Return (X, Y) of the center of cell containing provided text 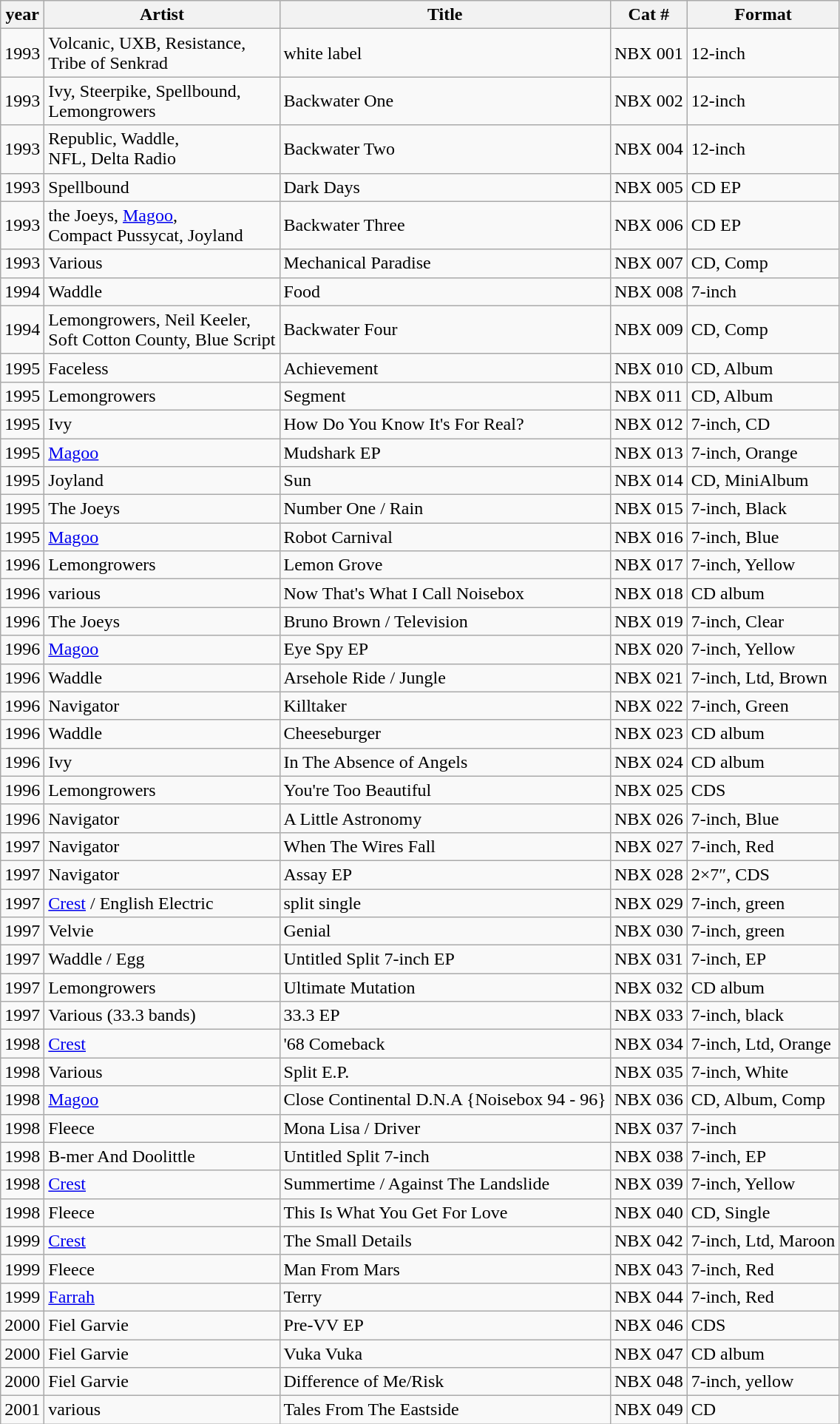
NBX 007 (648, 263)
Close Continental D.N.A {Noisebox 94 - 96} (445, 1100)
NBX 004 (648, 149)
Backwater Three (445, 225)
NBX 030 (648, 931)
Cat # (648, 15)
Assay EP (445, 874)
When The Wires Fall (445, 846)
B-mer And Doolittle (162, 1156)
NBX 048 (648, 1382)
NBX 034 (648, 1044)
Sun (445, 481)
NBX 032 (648, 988)
Farrah (162, 1297)
NBX 047 (648, 1353)
Ivy, Steerpike, Spellbound,Lemongrowers (162, 101)
Split E.P. (445, 1072)
Lemon Grove (445, 565)
NBX 001 (648, 53)
CD, Single (763, 1212)
year (22, 15)
CD (763, 1410)
NBX 021 (648, 678)
Man From Mars (445, 1269)
CD, Album, Comp (763, 1100)
Mudshark EP (445, 452)
Crest / English Electric (162, 903)
white label (445, 53)
NBX 013 (648, 452)
NBX 036 (648, 1100)
Food (445, 291)
Pre-VV EP (445, 1325)
Summertime / Against The Landslide (445, 1184)
NBX 015 (648, 509)
CD, MiniAlbum (763, 481)
NBX 008 (648, 291)
7-inch, CD (763, 424)
7-inch, black (763, 1016)
Untitled Split 7-inch (445, 1156)
7-inch, Black (763, 509)
NBX 006 (648, 225)
2×7″, CDS (763, 874)
NBX 029 (648, 903)
Mechanical Paradise (445, 263)
NBX 017 (648, 565)
NBX 022 (648, 706)
Achievement (445, 368)
NBX 039 (648, 1184)
Bruno Brown / Television (445, 621)
Republic, Waddle,NFL, Delta Radio (162, 149)
You're Too Beautiful (445, 790)
NBX 043 (648, 1269)
NBX 009 (648, 330)
NBX 037 (648, 1128)
7-inch, White (763, 1072)
The Small Details (445, 1241)
NBX 040 (648, 1212)
In The Absence of Angels (445, 762)
Difference of Me/Risk (445, 1382)
NBX 033 (648, 1016)
Mona Lisa / Driver (445, 1128)
the Joeys, Magoo,Compact Pussycat, Joyland (162, 225)
Faceless (162, 368)
7-inch, Ltd, Brown (763, 678)
7-inch, Ltd, Orange (763, 1044)
7-inch, Green (763, 706)
Title (445, 15)
Backwater Four (445, 330)
NBX 035 (648, 1072)
7-inch, Orange (763, 452)
A Little Astronomy (445, 818)
Genial (445, 931)
Format (763, 15)
Joyland (162, 481)
Cheeseburger (445, 734)
Eye Spy EP (445, 649)
NBX 042 (648, 1241)
7-inch, Clear (763, 621)
Vuka Vuka (445, 1353)
NBX 044 (648, 1297)
Number One / Rain (445, 509)
Segment (445, 396)
NBX 011 (648, 396)
NBX 020 (648, 649)
NBX 028 (648, 874)
Robot Carnival (445, 537)
'68 Comeback (445, 1044)
Lemongrowers, Neil Keeler,Soft Cotton County, Blue Script (162, 330)
NBX 019 (648, 621)
7-inch, yellow (763, 1382)
NBX 002 (648, 101)
Dark Days (445, 187)
NBX 024 (648, 762)
NBX 014 (648, 481)
NBX 027 (648, 846)
Terry (445, 1297)
NBX 005 (648, 187)
Arsehole Ride / Jungle (445, 678)
Untitled Split 7-inch EP (445, 959)
NBX 031 (648, 959)
33.3 EP (445, 1016)
NBX 018 (648, 593)
How Do You Know It's For Real? (445, 424)
NBX 016 (648, 537)
Now That's What I Call Noisebox (445, 593)
NBX 010 (648, 368)
NBX 038 (648, 1156)
This Is What You Get For Love (445, 1212)
Spellbound (162, 187)
NBX 046 (648, 1325)
NBX 025 (648, 790)
Volcanic, UXB, Resistance,Tribe of Senkrad (162, 53)
7-inch, Ltd, Maroon (763, 1241)
NBX 026 (648, 818)
Velvie (162, 931)
split single (445, 903)
Artist (162, 15)
Waddle / Egg (162, 959)
Backwater One (445, 101)
NBX 023 (648, 734)
Various (33.3 bands) (162, 1016)
NBX 049 (648, 1410)
2001 (22, 1410)
Killtaker (445, 706)
NBX 012 (648, 424)
Backwater Two (445, 149)
Tales From The Eastside (445, 1410)
Ultimate Mutation (445, 988)
